Extract the (X, Y) coordinate from the center of the cell holding the provided text.  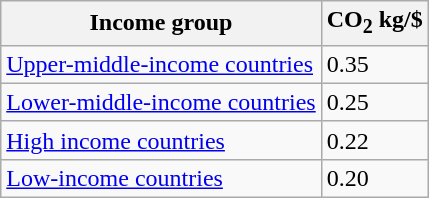
Low-income countries (161, 178)
High income countries (161, 140)
0.25 (374, 102)
Lower-middle-income countries (161, 102)
CO2 kg/$ (374, 23)
Income group (161, 23)
0.22 (374, 140)
Upper-middle-income countries (161, 64)
0.20 (374, 178)
0.35 (374, 64)
